Find where the given text appears and provide that cell's center as (x, y) coordinate. 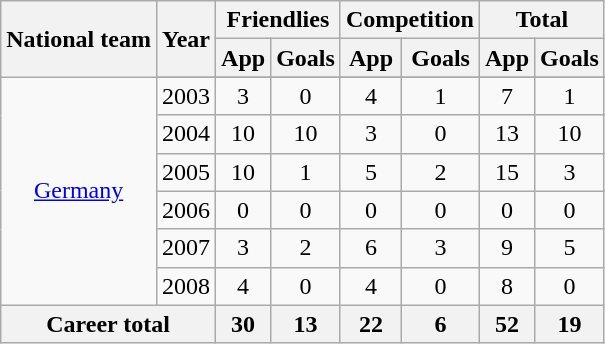
7 (506, 96)
Germany (79, 191)
2006 (186, 210)
Competition (410, 20)
9 (506, 248)
30 (244, 324)
19 (570, 324)
Total (542, 20)
2005 (186, 172)
22 (370, 324)
Year (186, 39)
2007 (186, 248)
Friendlies (278, 20)
National team (79, 39)
2003 (186, 96)
52 (506, 324)
2008 (186, 286)
2004 (186, 134)
8 (506, 286)
Career total (108, 324)
15 (506, 172)
